Extract the [X, Y] coordinate from the center of the cell holding the provided text.  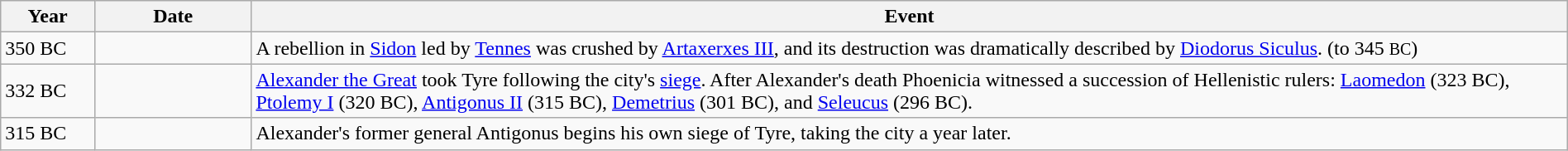
Date [172, 17]
332 BC [48, 91]
315 BC [48, 134]
A rebellion in Sidon led by Tennes was crushed by Artaxerxes III, and its destruction was dramatically described by Diodorus Siculus. (to 345 BC) [910, 48]
Alexander's former general Antigonus begins his own siege of Tyre, taking the city a year later. [910, 134]
350 BC [48, 48]
Year [48, 17]
Event [910, 17]
